Return the [X, Y] coordinate for the center point of the cell that contains the specified text.  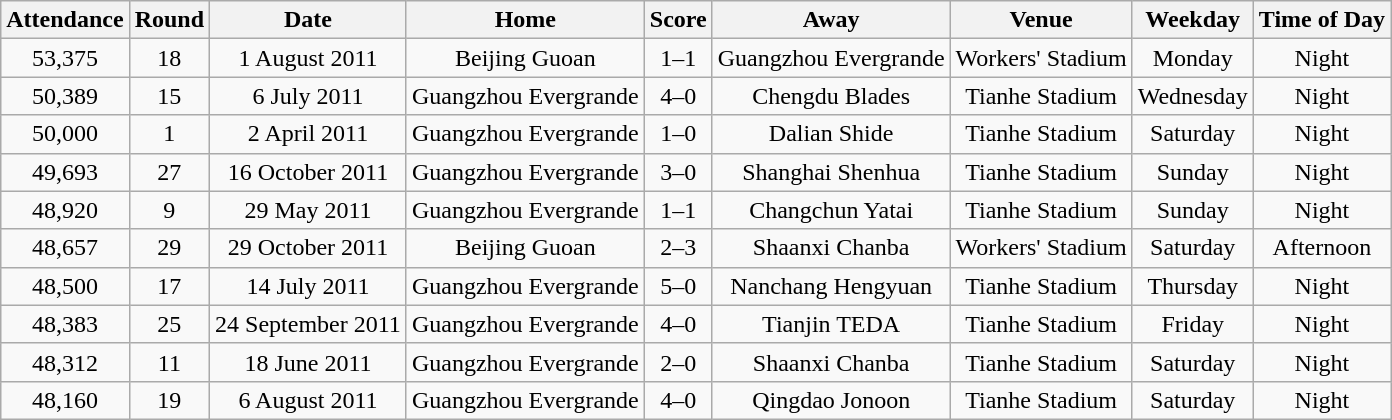
Nanchang Hengyuan [831, 286]
Attendance [65, 20]
5–0 [678, 286]
48,920 [65, 210]
49,693 [65, 172]
Score [678, 20]
Home [525, 20]
Venue [1041, 20]
Monday [1192, 58]
19 [169, 400]
Round [169, 20]
Shanghai Shenhua [831, 172]
2 April 2011 [308, 134]
1 [169, 134]
17 [169, 286]
3–0 [678, 172]
48,657 [65, 248]
18 [169, 58]
Changchun Yatai [831, 210]
Thursday [1192, 286]
Friday [1192, 324]
11 [169, 362]
24 September 2011 [308, 324]
29 May 2011 [308, 210]
2–0 [678, 362]
48,500 [65, 286]
2–3 [678, 248]
Afternoon [1322, 248]
50,000 [65, 134]
53,375 [65, 58]
Chengdu Blades [831, 96]
16 October 2011 [308, 172]
29 [169, 248]
29 October 2011 [308, 248]
9 [169, 210]
27 [169, 172]
1 August 2011 [308, 58]
18 June 2011 [308, 362]
48,160 [65, 400]
Tianjin TEDA [831, 324]
50,389 [65, 96]
Weekday [1192, 20]
Qingdao Jonoon [831, 400]
48,383 [65, 324]
Time of Day [1322, 20]
6 July 2011 [308, 96]
Wednesday [1192, 96]
1–0 [678, 134]
15 [169, 96]
6 August 2011 [308, 400]
Date [308, 20]
25 [169, 324]
Dalian Shide [831, 134]
Away [831, 20]
48,312 [65, 362]
14 July 2011 [308, 286]
